Return [x, y] of the center of cell containing provided text 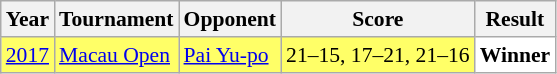
Macau Open [116, 55]
21–15, 17–21, 21–16 [378, 55]
2017 [28, 55]
Pai Yu-po [230, 55]
Score [378, 19]
Tournament [116, 19]
Result [516, 19]
Opponent [230, 19]
Winner [516, 55]
Year [28, 19]
